Find where the given text appears and provide that cell's center as [x, y] coordinate. 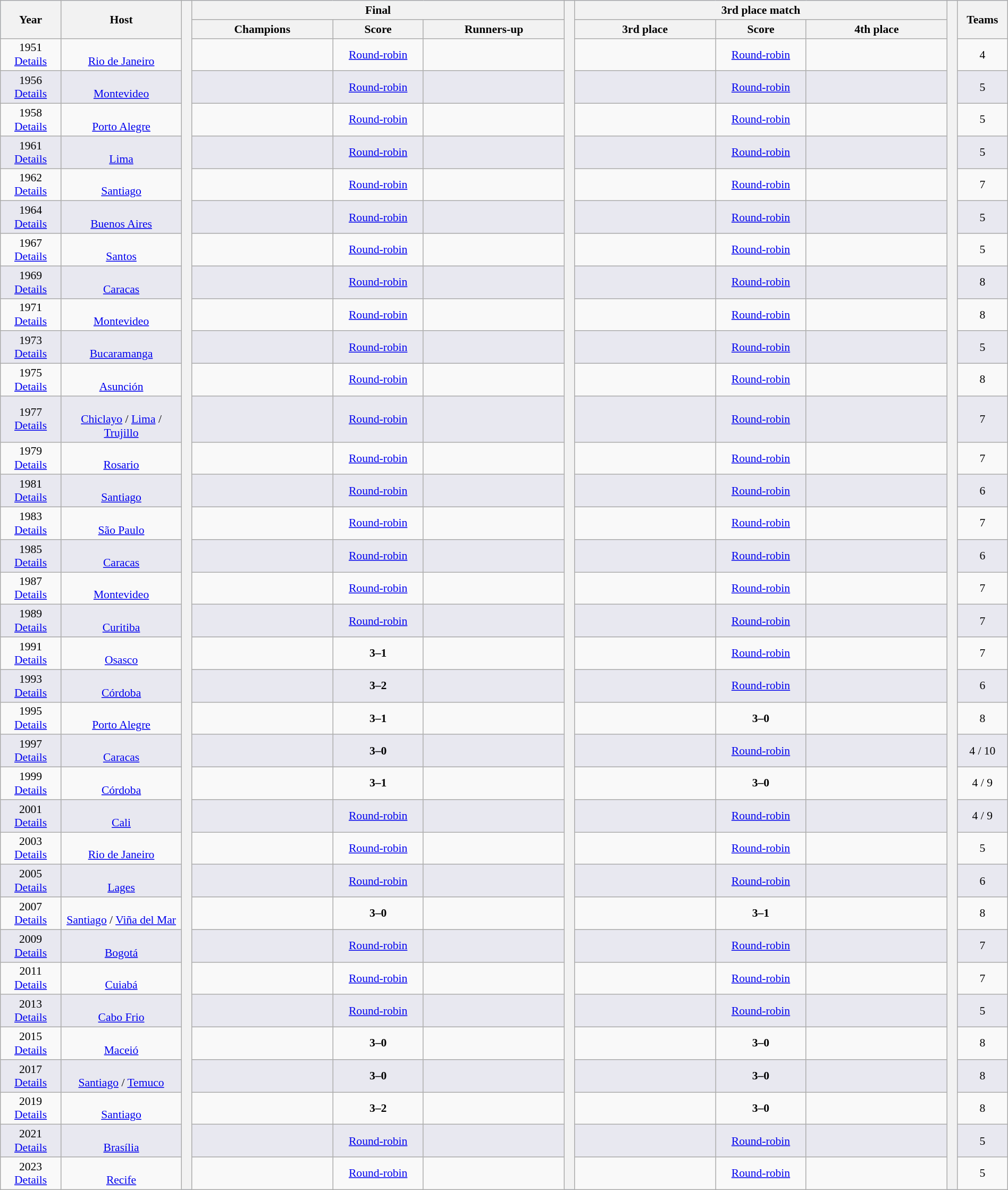
1989Details [31, 621]
Asunción [121, 380]
1971Details [31, 315]
2009Details [31, 945]
2013Details [31, 1011]
Cabo Frio [121, 1011]
1956Details [31, 87]
Cuiabá [121, 978]
2007Details [31, 914]
3rd place match [761, 10]
2001Details [31, 816]
1969Details [31, 282]
Runners-up [493, 29]
Rosario [121, 458]
Host [121, 19]
Brasília [121, 1141]
Curitiba [121, 621]
2017Details [31, 1076]
1973Details [31, 348]
4 [982, 54]
1975Details [31, 380]
2015Details [31, 1043]
Maceió [121, 1043]
Bogotá [121, 945]
Recife [121, 1173]
1979Details [31, 458]
1967Details [31, 250]
3rd place [645, 29]
São Paulo [121, 523]
2023Details [31, 1173]
2019Details [31, 1108]
Lima [121, 152]
Bucaramanga [121, 348]
2021Details [31, 1141]
4 / 10 [982, 751]
Osasco [121, 653]
1995Details [31, 718]
1951Details [31, 54]
1977Details [31, 419]
1964Details [31, 217]
1961Details [31, 152]
Year [31, 19]
1993Details [31, 686]
1985Details [31, 556]
1991Details [31, 653]
1997Details [31, 751]
Buenos Aires [121, 217]
2005Details [31, 881]
Champions [263, 29]
Santos [121, 250]
1981Details [31, 491]
1962Details [31, 185]
2011Details [31, 978]
1987Details [31, 588]
Chiclayo / Lima / Trujillo [121, 419]
1999Details [31, 784]
1958Details [31, 120]
Final [379, 10]
Teams [982, 19]
Santiago / Viña del Mar [121, 914]
4th place [876, 29]
Santiago / Temuco [121, 1076]
Cali [121, 816]
1983Details [31, 523]
2003Details [31, 849]
Lages [121, 881]
